Return the (x, y) coordinate for the center point of the cell that contains the specified text.  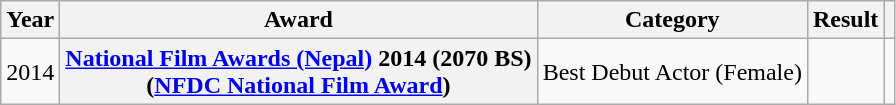
Year (30, 20)
Best Debut Actor (Female) (672, 72)
Category (672, 20)
Award (298, 20)
2014 (30, 72)
Result (845, 20)
National Film Awards (Nepal) 2014 (2070 BS)(NFDC National Film Award) (298, 72)
